Return the [x, y] coordinate for the center point of the cell that contains the specified text.  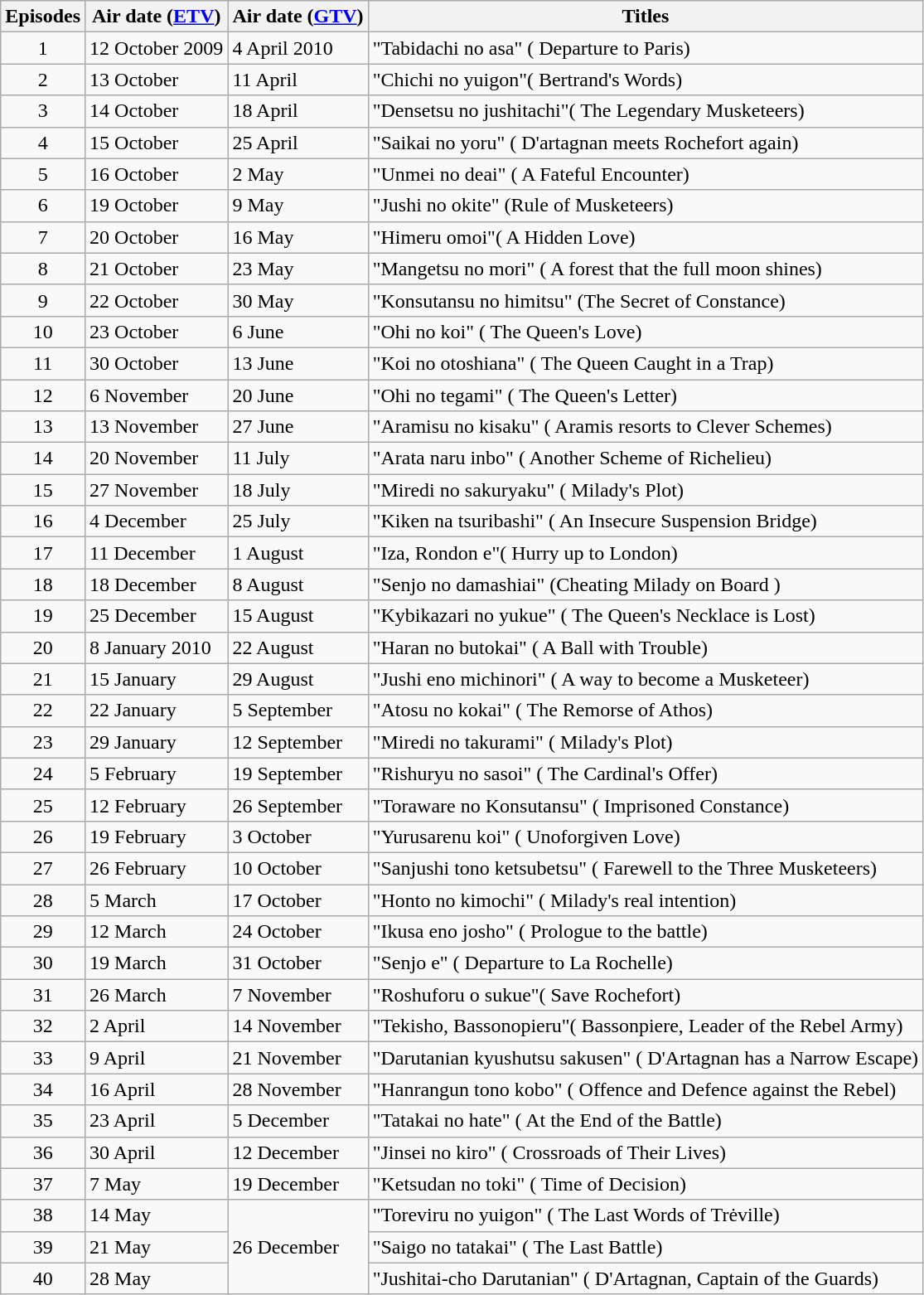
23 April [157, 1121]
"Tabidachi no asa" ( Departure to Paris) [645, 48]
Episodes [43, 17]
26 December [298, 1247]
12 September [298, 742]
"Iza, Rondon e"( Hurry up to London) [645, 553]
4 April 2010 [298, 48]
19 March [157, 963]
"Koi no otoshiana" ( The Queen Caught in a Trap) [645, 363]
22 [43, 711]
"Chichi no yuigon"( Bertrand's Words) [645, 80]
"Toraware no Konsutansu" ( Imprisoned Constance) [645, 805]
"Arata naru inbo" ( Another Scheme of Richelieu) [645, 458]
7 May [157, 1184]
14 November [298, 1026]
Titles [645, 17]
13 June [298, 363]
11 December [157, 553]
1 [43, 48]
29 August [298, 679]
23 October [157, 332]
35 [43, 1121]
"Himeru omoi"( A Hidden Love) [645, 237]
Air date (ETV) [157, 17]
3 October [298, 837]
"Densetsu no jushitachi"( The Legendary Musketeers) [645, 111]
25 December [157, 616]
19 February [157, 837]
18 April [298, 111]
Air date (GTV) [298, 17]
13 [43, 427]
"Ketsudan no toki" ( Time of Decision) [645, 1184]
26 March [157, 995]
16 [43, 521]
21 November [298, 1058]
21 May [157, 1247]
25 July [298, 521]
23 [43, 742]
"Kiken na tsuribashi" ( An Insecure Suspension Bridge) [645, 521]
19 [43, 616]
"Jushitai-cho Darutanian" ( D'Artagnan, Captain of the Guards) [645, 1278]
30 May [298, 300]
5 March [157, 900]
6 November [157, 395]
30 October [157, 363]
26 February [157, 868]
23 May [298, 269]
"Roshuforu o sukue"( Save Rochefort) [645, 995]
"Miredi no sakuryaku" ( Milady's Plot) [645, 490]
20 [43, 647]
4 December [157, 521]
12 March [157, 932]
"Haran no butokai" ( A Ball with Trouble) [645, 647]
"Darutanian kyushutsu sakusen" ( D'Artagnan has a Narrow Escape) [645, 1058]
"Yurusarenu koi" ( Unoforgiven Love) [645, 837]
11 April [298, 80]
5 [43, 174]
27 November [157, 490]
15 [43, 490]
26 September [298, 805]
9 May [298, 206]
5 September [298, 711]
38 [43, 1215]
2 [43, 80]
15 January [157, 679]
3 [43, 111]
6 [43, 206]
11 [43, 363]
7 [43, 237]
5 February [157, 774]
"Rishuryu no sasoi" ( The Cardinal's Offer) [645, 774]
1 August [298, 553]
2 April [157, 1026]
"Hanrangun tono kobo" ( Offence and Defence against the Rebel) [645, 1089]
20 June [298, 395]
"Miredi no takurami" ( Milady's Plot) [645, 742]
21 October [157, 269]
29 [43, 932]
5 December [298, 1121]
"Toreviru no yuigon" ( The Last Words of Trėville) [645, 1215]
"Ohi no tegami" ( The Queen's Letter) [645, 395]
22 August [298, 647]
31 October [298, 963]
29 January [157, 742]
9 [43, 300]
24 [43, 774]
12 February [157, 805]
28 November [298, 1089]
"Jushi eno michinori" ( A way to become a Musketeer) [645, 679]
27 [43, 868]
10 [43, 332]
18 July [298, 490]
"Saigo no tatakai" ( The Last Battle) [645, 1247]
18 [43, 584]
19 December [298, 1184]
"Jushi no okite" (Rule of Musketeers) [645, 206]
31 [43, 995]
15 August [298, 616]
16 May [298, 237]
8 August [298, 584]
12 October 2009 [157, 48]
28 [43, 900]
22 October [157, 300]
13 November [157, 427]
11 July [298, 458]
39 [43, 1247]
"Kybikazari no yukue" ( The Queen's Necklace is Lost) [645, 616]
20 October [157, 237]
14 [43, 458]
33 [43, 1058]
13 October [157, 80]
25 [43, 805]
14 May [157, 1215]
"Saikai no yoru" ( D'artagnan meets Rochefort again) [645, 143]
17 [43, 553]
10 October [298, 868]
25 April [298, 143]
22 January [157, 711]
"Atosu no kokai" ( The Remorse of Athos) [645, 711]
"Aramisu no kisaku" ( Aramis resorts to Clever Schemes) [645, 427]
12 December [298, 1152]
"Tekisho, Bassonopieru"( Bassonpiere, Leader of the Rebel Army) [645, 1026]
32 [43, 1026]
"Tatakai no hate" ( At the End of the Battle) [645, 1121]
"Ikusa eno josho" ( Prologue to the battle) [645, 932]
28 May [157, 1278]
8 [43, 269]
36 [43, 1152]
17 October [298, 900]
34 [43, 1089]
"Unmei no deai" ( A Fateful Encounter) [645, 174]
15 October [157, 143]
19 October [157, 206]
27 June [298, 427]
26 [43, 837]
9 April [157, 1058]
"Senjo e" ( Departure to La Rochelle) [645, 963]
4 [43, 143]
8 January 2010 [157, 647]
30 April [157, 1152]
16 April [157, 1089]
24 October [298, 932]
18 December [157, 584]
37 [43, 1184]
40 [43, 1278]
6 June [298, 332]
19 September [298, 774]
2 May [298, 174]
"Senjo no damashiai" (Cheating Milady on Board ) [645, 584]
"Jinsei no kiro" ( Crossroads of Their Lives) [645, 1152]
20 November [157, 458]
12 [43, 395]
"Mangetsu no mori" ( A forest that the full moon shines) [645, 269]
30 [43, 963]
21 [43, 679]
"Sanjushi tono ketsubetsu" ( Farewell to the Three Musketeers) [645, 868]
14 October [157, 111]
"Konsutansu no himitsu" (The Secret of Constance) [645, 300]
16 October [157, 174]
7 November [298, 995]
"Ohi no koi" ( The Queen's Love) [645, 332]
"Honto no kimochi" ( Milady's real intention) [645, 900]
